From the cell containing the given text, extract its center point as (X, Y) coordinate. 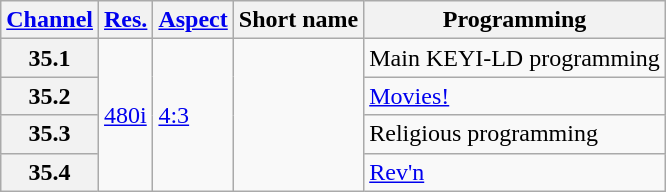
35.4 (50, 172)
Aspect (193, 20)
35.3 (50, 134)
Res. (126, 20)
35.1 (50, 58)
Rev'n (515, 172)
Religious programming (515, 134)
Main KEYI-LD programming (515, 58)
Short name (298, 20)
Programming (515, 20)
Movies! (515, 96)
35.2 (50, 96)
480i (126, 115)
Channel (50, 20)
4:3 (193, 115)
